Identify which cell holds the provided text, then report its [x, y] central coordinate. 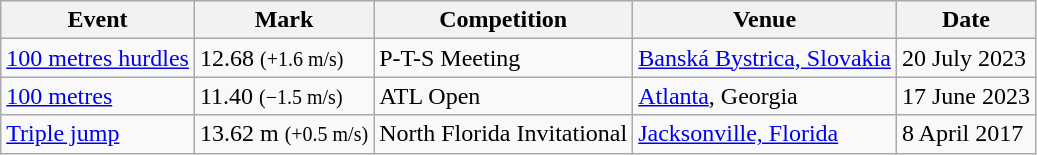
ATL Open [504, 96]
Triple jump [98, 134]
Jacksonville, Florida [765, 134]
12.68 (+1.6 m/s) [284, 58]
Date [966, 20]
8 April 2017 [966, 134]
Venue [765, 20]
Atlanta, Georgia [765, 96]
Mark [284, 20]
North Florida Invitational [504, 134]
Banská Bystrica, Slovakia [765, 58]
100 metres hurdles [98, 58]
11.40 (−1.5 m/s) [284, 96]
20 July 2023 [966, 58]
17 June 2023 [966, 96]
13.62 m (+0.5 m/s) [284, 134]
100 metres [98, 96]
P-T-S Meeting [504, 58]
Event [98, 20]
Competition [504, 20]
